For the text-containing cell, return its midpoint in (X, Y) coordinate format. 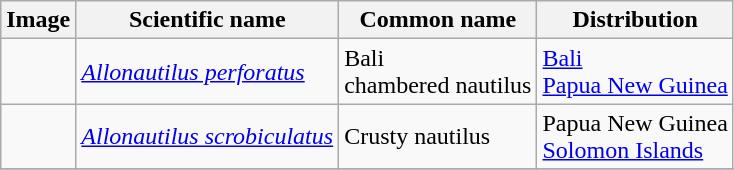
Bali chambered nautilus (438, 72)
Scientific name (208, 20)
Image (38, 20)
Distribution (635, 20)
Allonautilus scrobiculatus (208, 136)
Crusty nautilus (438, 136)
Common name (438, 20)
Bali Papua New Guinea (635, 72)
Allonautilus perforatus (208, 72)
Papua New Guinea Solomon Islands (635, 136)
